Extract the [x, y] coordinate from the center of the cell holding the provided text.  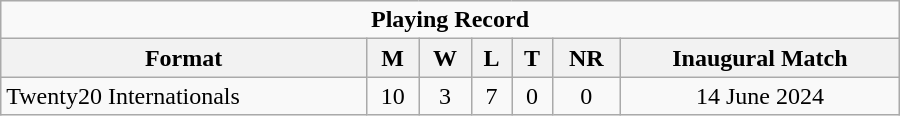
Twenty20 Internationals [184, 96]
Inaugural Match [760, 58]
3 [445, 96]
W [445, 58]
14 June 2024 [760, 96]
T [532, 58]
NR [586, 58]
10 [392, 96]
L [491, 58]
7 [491, 96]
M [392, 58]
Format [184, 58]
Playing Record [450, 20]
